Identify which cell holds the provided text, then report its [X, Y] central coordinate. 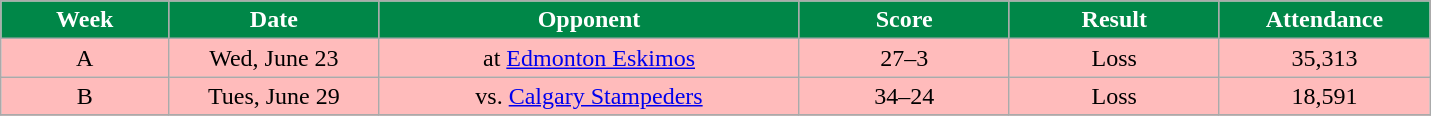
Result [1114, 20]
27–3 [904, 58]
Score [904, 20]
Wed, June 23 [274, 58]
34–24 [904, 96]
at Edmonton Eskimos [589, 58]
Week [85, 20]
A [85, 58]
B [85, 96]
18,591 [1324, 96]
35,313 [1324, 58]
Attendance [1324, 20]
Tues, June 29 [274, 96]
Opponent [589, 20]
Date [274, 20]
vs. Calgary Stampeders [589, 96]
